Provide the [X, Y] coordinate of the cell's center where the given text is located.  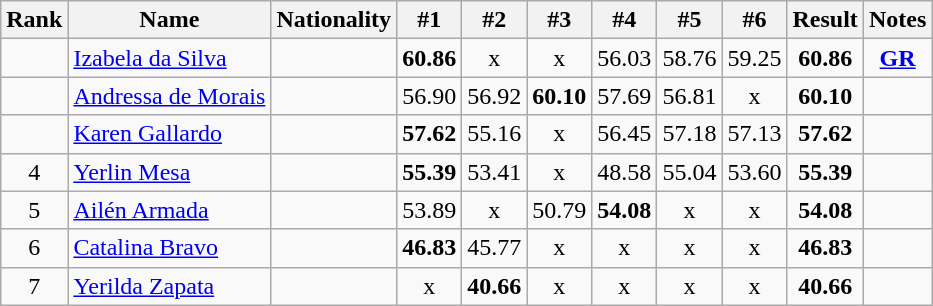
4 [34, 172]
#2 [494, 20]
Andressa de Morais [170, 96]
Result [825, 20]
56.45 [624, 134]
#3 [560, 20]
58.76 [690, 58]
48.58 [624, 172]
#4 [624, 20]
57.13 [754, 134]
5 [34, 210]
GR [897, 58]
7 [34, 286]
Ailén Armada [170, 210]
Name [170, 20]
Rank [34, 20]
Notes [897, 20]
Catalina Bravo [170, 248]
55.16 [494, 134]
50.79 [560, 210]
57.69 [624, 96]
53.89 [430, 210]
56.90 [430, 96]
57.18 [690, 134]
53.60 [754, 172]
Karen Gallardo [170, 134]
56.81 [690, 96]
56.03 [624, 58]
Yerilda Zapata [170, 286]
59.25 [754, 58]
#6 [754, 20]
Yerlin Mesa [170, 172]
53.41 [494, 172]
55.04 [690, 172]
#5 [690, 20]
56.92 [494, 96]
45.77 [494, 248]
6 [34, 248]
#1 [430, 20]
Nationality [334, 20]
Izabela da Silva [170, 58]
